Capture the cell that displays the provided text and extract its [x, y] central coordinate. 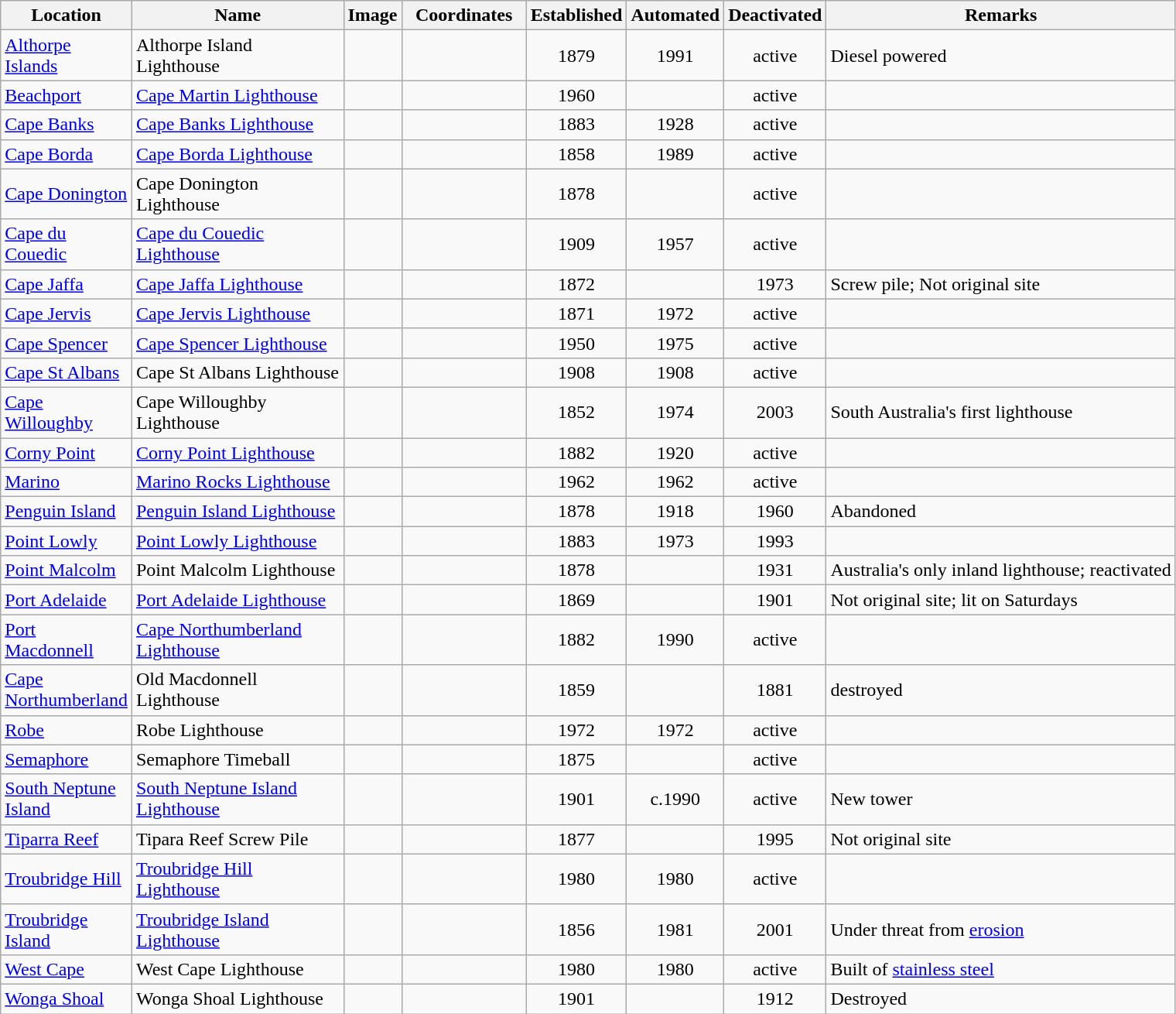
Cape St Albans Lighthouse [238, 372]
Troubridge Island Lighthouse [238, 929]
South Neptune Island Lighthouse [238, 799]
Cape Northumberland [67, 690]
Cape Spencer [67, 343]
1931 [775, 570]
Cape Northumberland Lighthouse [238, 639]
Robe [67, 730]
Location [67, 15]
Cape Jervis [67, 313]
Penguin Island [67, 512]
1879 [576, 56]
destroyed [1001, 690]
1995 [775, 839]
1871 [576, 313]
Deactivated [775, 15]
Penguin Island Lighthouse [238, 512]
1869 [576, 600]
Troubridge Island [67, 929]
Cape Banks [67, 125]
2001 [775, 929]
Point Lowly [67, 541]
Troubridge Hill [67, 879]
Wonga Shoal Lighthouse [238, 999]
Cape Willoughby Lighthouse [238, 412]
1989 [675, 154]
1920 [675, 453]
Australia's only inland lighthouse; reactivated [1001, 570]
Cape Spencer Lighthouse [238, 343]
Tipara Reef Screw Pile [238, 839]
Port Adelaide Lighthouse [238, 600]
Cape du Couedic [67, 245]
1881 [775, 690]
Old Macdonnell Lighthouse [238, 690]
Cape Banks Lighthouse [238, 125]
Semaphore Timeball [238, 759]
1875 [576, 759]
Not original site [1001, 839]
1877 [576, 839]
c.1990 [675, 799]
1991 [675, 56]
1859 [576, 690]
Corny Point Lighthouse [238, 453]
1858 [576, 154]
1974 [675, 412]
Marino Rocks Lighthouse [238, 482]
Cape Martin Lighthouse [238, 95]
Beachport [67, 95]
Cape Jaffa [67, 284]
Built of stainless steel [1001, 969]
Cape Willoughby [67, 412]
West Cape Lighthouse [238, 969]
1975 [675, 343]
South Australia's first lighthouse [1001, 412]
Point Malcolm Lighthouse [238, 570]
South Neptune Island [67, 799]
West Cape [67, 969]
1918 [675, 512]
1950 [576, 343]
Destroyed [1001, 999]
Cape Borda Lighthouse [238, 154]
Cape Donington Lighthouse [238, 194]
Althorpe Islands [67, 56]
Remarks [1001, 15]
Semaphore [67, 759]
Automated [675, 15]
Tiparra Reef [67, 839]
Coordinates [464, 15]
Abandoned [1001, 512]
2003 [775, 412]
Cape Donington [67, 194]
1957 [675, 245]
New tower [1001, 799]
Cape Borda [67, 154]
Cape Jaffa Lighthouse [238, 284]
Name [238, 15]
Point Malcolm [67, 570]
Marino [67, 482]
1993 [775, 541]
Image [373, 15]
Screw pile; Not original site [1001, 284]
Diesel powered [1001, 56]
Established [576, 15]
1981 [675, 929]
1912 [775, 999]
1872 [576, 284]
Cape St Albans [67, 372]
Not original site; lit on Saturdays [1001, 600]
Cape du Couedic Lighthouse [238, 245]
Port Macdonnell [67, 639]
1852 [576, 412]
1990 [675, 639]
Wonga Shoal [67, 999]
1928 [675, 125]
Troubridge Hill Lighthouse [238, 879]
Point Lowly Lighthouse [238, 541]
Althorpe Island Lighthouse [238, 56]
Cape Jervis Lighthouse [238, 313]
Robe Lighthouse [238, 730]
1856 [576, 929]
Under threat from erosion [1001, 929]
Corny Point [67, 453]
Port Adelaide [67, 600]
1909 [576, 245]
